Extract the (x, y) coordinate from the center of the cell holding the provided text.  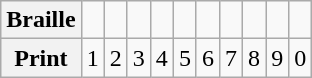
2 (116, 58)
9 (278, 58)
Print (41, 58)
1 (92, 58)
0 (300, 58)
6 (208, 58)
4 (162, 58)
5 (184, 58)
7 (232, 58)
Braille (41, 20)
8 (254, 58)
3 (138, 58)
